Extract the [x, y] coordinate from the center of the cell holding the provided text.  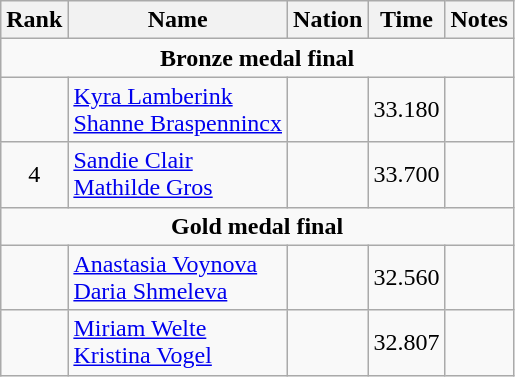
32.560 [406, 278]
Anastasia VoynovaDaria Shmeleva [178, 278]
32.807 [406, 342]
Notes [479, 20]
33.700 [406, 174]
Sandie ClairMathilde Gros [178, 174]
Miriam WelteKristina Vogel [178, 342]
Rank [34, 20]
Gold medal final [258, 226]
Kyra LamberinkShanne Braspennincx [178, 110]
33.180 [406, 110]
Name [178, 20]
4 [34, 174]
Time [406, 20]
Bronze medal final [258, 58]
Nation [328, 20]
